For the text-containing cell, return its midpoint in (x, y) coordinate format. 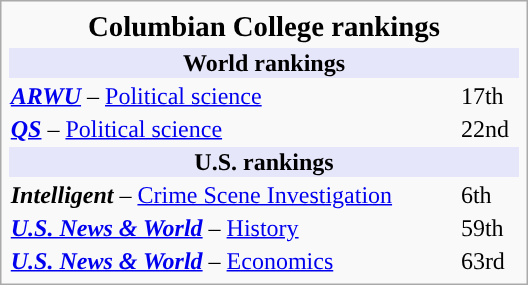
ARWU – Political science (232, 96)
World rankings (264, 63)
U.S. News & World – History (232, 228)
17th (488, 96)
Columbian College rankings (264, 27)
QS – Political science (232, 129)
59th (488, 228)
U.S. rankings (264, 162)
63rd (488, 261)
22nd (488, 129)
Intelligent – Crime Scene Investigation (232, 195)
U.S. News & World – Economics (232, 261)
6th (488, 195)
